Pinpoint the cell where the given text exists, returning its [X, Y] midpoint coordinate. 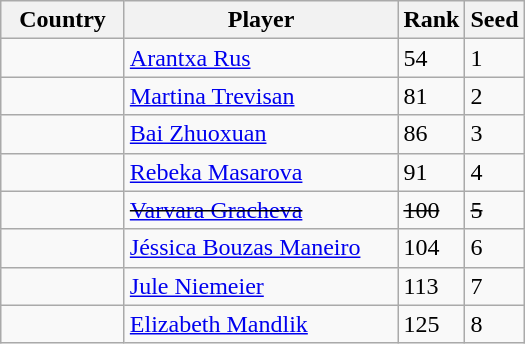
81 [432, 96]
Rebeka Masarova [261, 172]
5 [494, 210]
7 [494, 286]
Rank [432, 20]
4 [494, 172]
Elizabeth Mandlik [261, 324]
Player [261, 20]
Varvara Gracheva [261, 210]
Seed [494, 20]
6 [494, 248]
100 [432, 210]
Country [63, 20]
2 [494, 96]
Jéssica Bouzas Maneiro [261, 248]
86 [432, 134]
3 [494, 134]
Arantxa Rus [261, 58]
8 [494, 324]
Jule Niemeier [261, 286]
Bai Zhuoxuan [261, 134]
54 [432, 58]
1 [494, 58]
125 [432, 324]
Martina Trevisan [261, 96]
91 [432, 172]
113 [432, 286]
104 [432, 248]
